Provide the [x, y] coordinate of the cell's center where the given text is located.  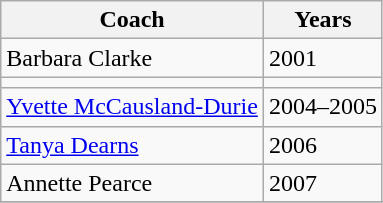
2001 [322, 58]
Yvette McCausland-Durie [132, 107]
Annette Pearce [132, 183]
2004–2005 [322, 107]
Barbara Clarke [132, 58]
2007 [322, 183]
Coach [132, 20]
Years [322, 20]
Tanya Dearns [132, 145]
2006 [322, 145]
